Return the [X, Y] coordinate for the center point of the cell that contains the specified text.  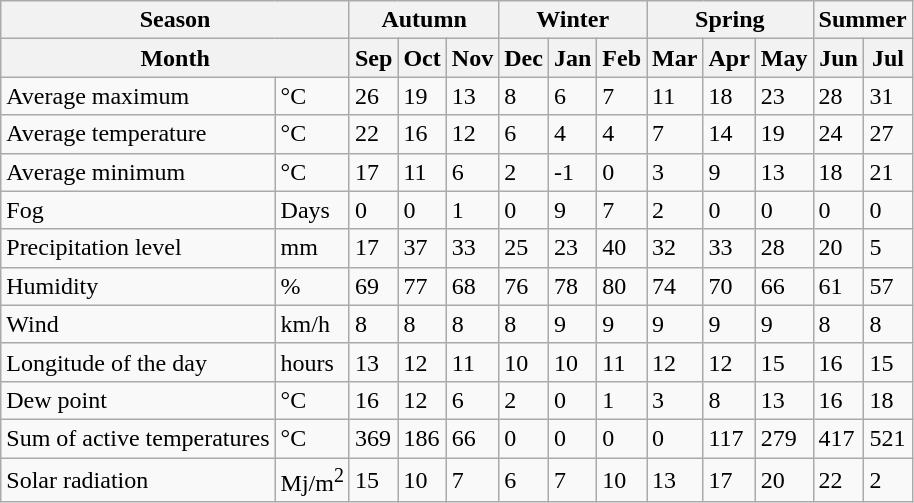
31 [888, 96]
369 [373, 438]
57 [888, 286]
14 [729, 134]
25 [524, 248]
27 [888, 134]
417 [838, 438]
77 [422, 286]
Feb [622, 58]
Dec [524, 58]
Days [312, 210]
Summer [862, 20]
69 [373, 286]
mm [312, 248]
% [312, 286]
Wind [138, 324]
Nov [472, 58]
Fog [138, 210]
279 [784, 438]
Sep [373, 58]
-1 [572, 172]
521 [888, 438]
21 [888, 172]
Humidity [138, 286]
Autumn [424, 20]
Dew point [138, 400]
Average maximum [138, 96]
Mj/m2 [312, 480]
Winter [573, 20]
Oct [422, 58]
Jan [572, 58]
68 [472, 286]
80 [622, 286]
24 [838, 134]
61 [838, 286]
78 [572, 286]
76 [524, 286]
Spring [730, 20]
Longitude of the day [138, 362]
Precipitation level [138, 248]
km/h [312, 324]
5 [888, 248]
40 [622, 248]
186 [422, 438]
Sum of active temperatures [138, 438]
Jul [888, 58]
74 [675, 286]
Season [176, 20]
117 [729, 438]
37 [422, 248]
70 [729, 286]
Apr [729, 58]
Solar radiation [138, 480]
26 [373, 96]
32 [675, 248]
Mar [675, 58]
May [784, 58]
Jun [838, 58]
hours [312, 362]
Month [176, 58]
Average temperature [138, 134]
Average minimum [138, 172]
